Extract the (X, Y) coordinate from the center of the cell holding the provided text.  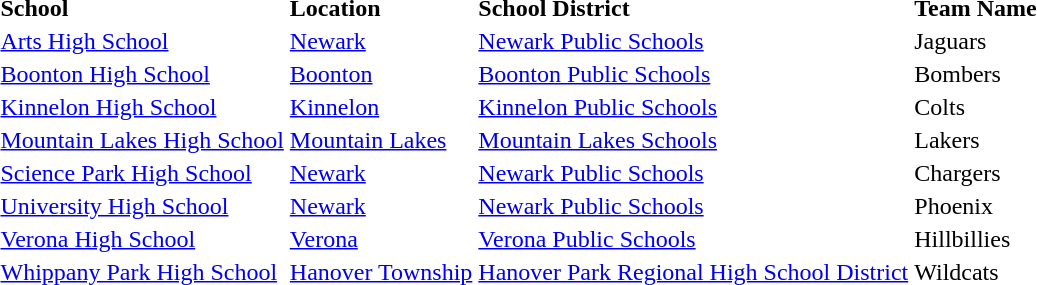
Boonton (381, 74)
Kinnelon Public Schools (694, 107)
Verona Public Schools (694, 239)
Mountain Lakes (381, 140)
Kinnelon (381, 107)
Boonton Public Schools (694, 74)
Mountain Lakes Schools (694, 140)
Verona (381, 239)
